Determine the [X, Y] coordinate at the center of the cell enclosing the given text.  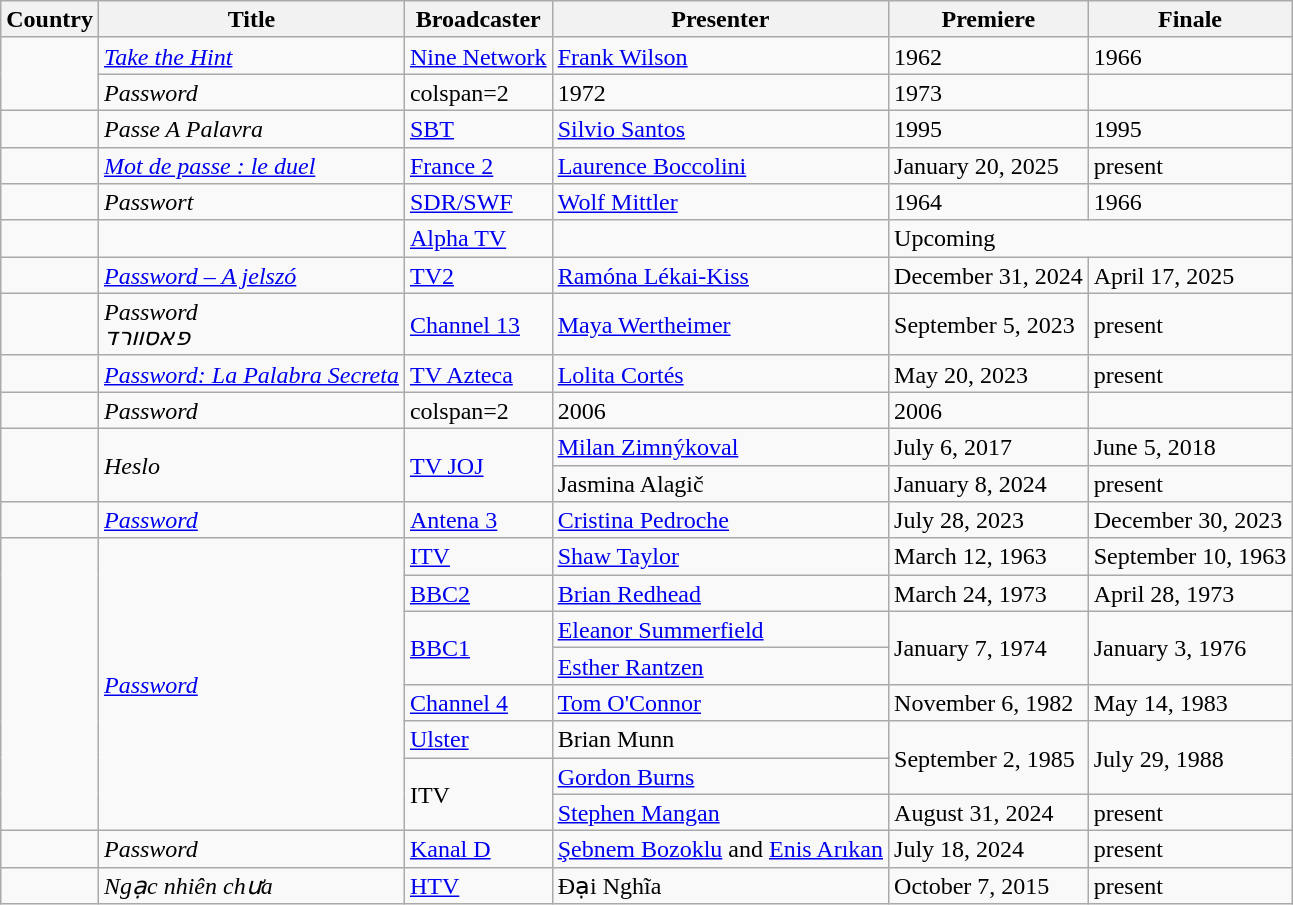
Finale [1190, 20]
December 30, 2023 [1190, 520]
March 24, 1973 [989, 594]
July 18, 2024 [989, 850]
Brian Redhead [720, 594]
Ngạc nhiên chưa [251, 886]
SDR/SWF [478, 202]
BBC2 [478, 594]
Cristina Pedroche [720, 520]
Passwort [251, 202]
Jasmina Alagič [720, 484]
Upcoming [1090, 238]
April 28, 1973 [1190, 594]
Antena 3 [478, 520]
Passe A Palavra [251, 128]
Stephen Mangan [720, 812]
Silvio Santos [720, 128]
August 31, 2024 [989, 812]
Country [50, 20]
1964 [989, 202]
TV2 [478, 276]
May 20, 2023 [989, 374]
October 7, 2015 [989, 886]
Heslo [251, 464]
July 6, 2017 [989, 446]
Laurence Boccolini [720, 166]
Esther Rantzen [720, 666]
December 31, 2024 [989, 276]
TV JOJ [478, 464]
September 5, 2023 [989, 324]
Premiere [989, 20]
Lolita Cortés [720, 374]
Passwordפאסוורד [251, 324]
Kanal D [478, 850]
Ramóna Lékai-Kiss [720, 276]
June 5, 2018 [1190, 446]
Nine Network [478, 56]
Frank Wilson [720, 56]
Password – A jelszó [251, 276]
May 14, 1983 [1190, 702]
September 10, 1963 [1190, 556]
Presenter [720, 20]
January 8, 2024 [989, 484]
January 7, 1974 [989, 648]
Đại Nghĩa [720, 886]
January 3, 1976 [1190, 648]
April 17, 2025 [1190, 276]
Milan Zimnýkoval [720, 446]
SBT [478, 128]
1972 [720, 92]
Wolf Mittler [720, 202]
Take the Hint [251, 56]
Ulster [478, 740]
Mot de passe : le duel [251, 166]
Broadcaster [478, 20]
1962 [989, 56]
Password: La Palabra Secreta [251, 374]
TV Azteca [478, 374]
BBC1 [478, 648]
1973 [989, 92]
March 12, 1963 [989, 556]
Gordon Burns [720, 776]
July 29, 1988 [1190, 758]
January 20, 2025 [989, 166]
Title [251, 20]
Eleanor Summerfield [720, 630]
September 2, 1985 [989, 758]
July 28, 2023 [989, 520]
Maya Wertheimer [720, 324]
Shaw Taylor [720, 556]
Şebnem Bozoklu and Enis Arıkan [720, 850]
Alpha TV [478, 238]
Brian Munn [720, 740]
Channel 4 [478, 702]
November 6, 1982 [989, 702]
HTV [478, 886]
Channel 13 [478, 324]
Tom O'Connor [720, 702]
France 2 [478, 166]
